Detect which cell encompasses the target text, then output its (x, y) center coordinate. 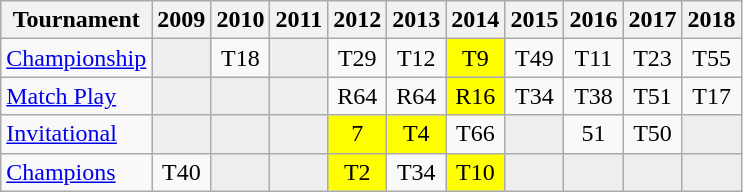
T18 (240, 58)
2013 (416, 20)
T23 (652, 58)
T38 (594, 96)
T49 (534, 58)
T40 (182, 172)
Tournament (76, 20)
2014 (476, 20)
T11 (594, 58)
Match Play (76, 96)
T12 (416, 58)
2011 (299, 20)
T50 (652, 134)
2009 (182, 20)
2010 (240, 20)
2012 (358, 20)
T10 (476, 172)
Invitational (76, 134)
T51 (652, 96)
T29 (358, 58)
T9 (476, 58)
2018 (712, 20)
T4 (416, 134)
R16 (476, 96)
Championship (76, 58)
T55 (712, 58)
51 (594, 134)
2017 (652, 20)
T2 (358, 172)
T66 (476, 134)
2015 (534, 20)
Champions (76, 172)
T17 (712, 96)
2016 (594, 20)
7 (358, 134)
